Locate the cell with the specified text and output its (X, Y) center coordinate. 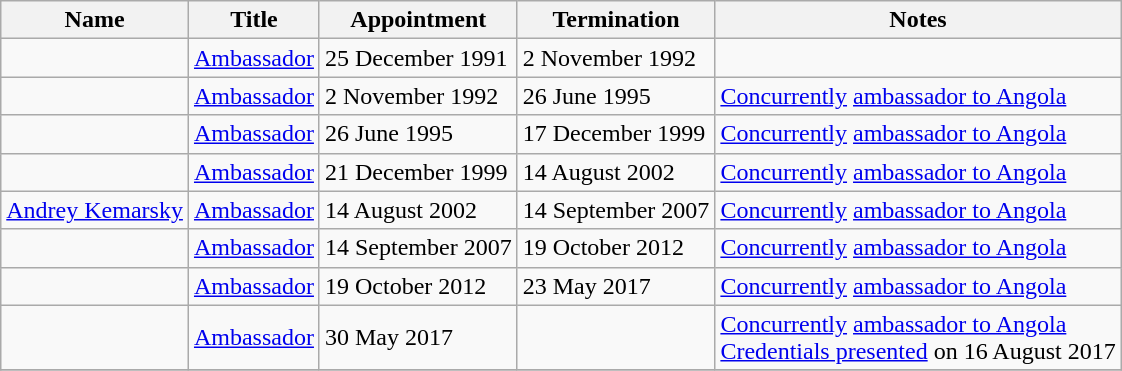
Termination (616, 20)
21 December 1999 (418, 172)
Name (95, 20)
Notes (918, 20)
30 May 2017 (418, 338)
Appointment (418, 20)
Concurrently ambassador to AngolaCredentials presented on 16 August 2017 (918, 338)
Title (254, 20)
Andrey Kemarsky (95, 210)
25 December 1991 (418, 58)
23 May 2017 (616, 286)
17 December 1999 (616, 134)
